Locate the cell with the specified text and output its (x, y) center coordinate. 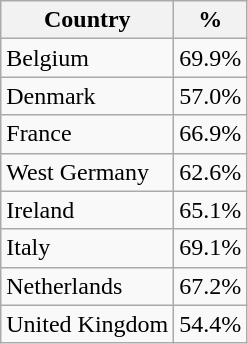
United Kingdom (88, 324)
66.9% (210, 134)
65.1% (210, 210)
69.9% (210, 58)
Country (88, 20)
West Germany (88, 172)
54.4% (210, 324)
Netherlands (88, 286)
% (210, 20)
67.2% (210, 286)
Belgium (88, 58)
Italy (88, 248)
Denmark (88, 96)
57.0% (210, 96)
France (88, 134)
62.6% (210, 172)
Ireland (88, 210)
69.1% (210, 248)
